Search for the cell housing the specified text and yield its (x, y) center coordinate. 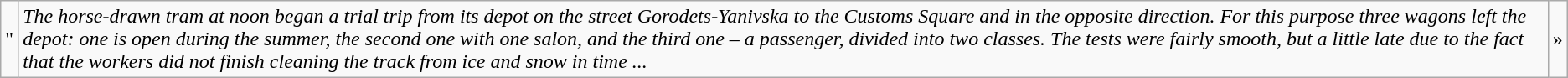
" (10, 39)
» (1558, 39)
